Capture the cell that displays the provided text and extract its (x, y) central coordinate. 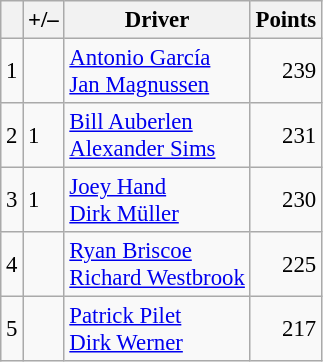
Bill Auberlen Alexander Sims (157, 136)
2 (12, 136)
Ryan Briscoe Richard Westbrook (157, 264)
+/– (44, 20)
5 (12, 330)
230 (286, 200)
Antonio García Jan Magnussen (157, 72)
Points (286, 20)
Driver (157, 20)
239 (286, 72)
231 (286, 136)
225 (286, 264)
3 (12, 200)
Patrick Pilet Dirk Werner (157, 330)
Joey Hand Dirk Müller (157, 200)
217 (286, 330)
4 (12, 264)
